Return the (x, y) coordinate for the center point of the cell that contains the specified text.  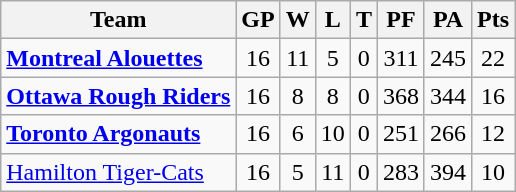
Team (118, 20)
Toronto Argonauts (118, 134)
368 (400, 96)
W (298, 20)
PF (400, 20)
251 (400, 134)
344 (448, 96)
PA (448, 20)
394 (448, 172)
245 (448, 58)
6 (298, 134)
L (332, 20)
12 (494, 134)
GP (258, 20)
Ottawa Rough Riders (118, 96)
T (364, 20)
266 (448, 134)
Montreal Alouettes (118, 58)
283 (400, 172)
22 (494, 58)
Hamilton Tiger-Cats (118, 172)
311 (400, 58)
Pts (494, 20)
